Identify which cell holds the provided text, then report its [x, y] central coordinate. 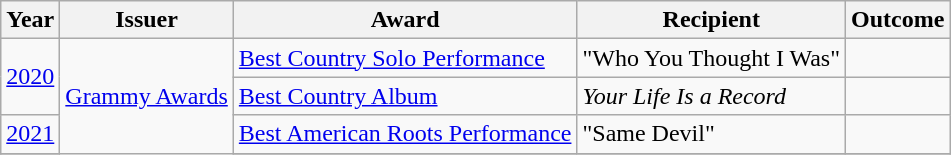
Year [30, 20]
Best Country Album [405, 96]
Best American Roots Performance [405, 134]
Your Life Is a Record [712, 96]
Recipient [712, 20]
"Same Devil" [712, 134]
Outcome [897, 20]
Issuer [147, 20]
Award [405, 20]
"Who You Thought I Was" [712, 58]
2020 [30, 77]
Grammy Awards [147, 96]
2021 [30, 134]
Best Country Solo Performance [405, 58]
